Scan for the cell matching the given text and deliver its (x, y) coordinate at center. 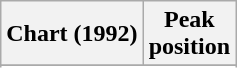
Peakposition (189, 34)
Chart (1992) (72, 34)
